Find where the given text appears and provide that cell's center as [X, Y] coordinate. 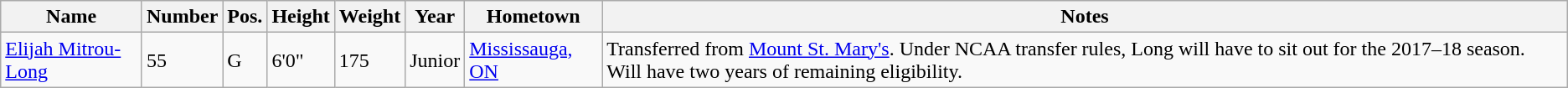
Name [72, 17]
6'0" [301, 60]
Weight [369, 17]
Notes [1086, 17]
Junior [436, 60]
Hometown [534, 17]
55 [182, 60]
G [245, 60]
Mississauga, ON [534, 60]
Pos. [245, 17]
Elijah Mitrou-Long [72, 60]
Year [436, 17]
175 [369, 60]
Number [182, 17]
Height [301, 17]
